Extract the [x, y] coordinate from the center of the cell holding the provided text.  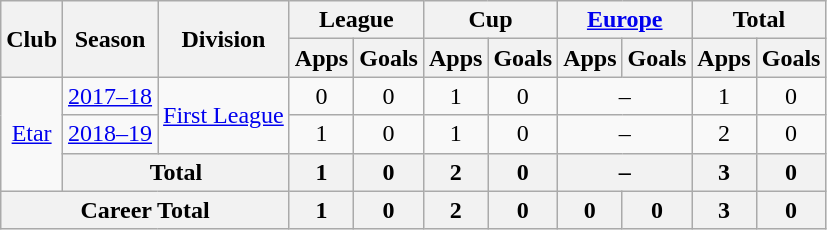
2018–19 [110, 134]
Season [110, 39]
Europe [625, 20]
Cup [490, 20]
Career Total [146, 210]
2017–18 [110, 96]
Etar [32, 134]
League [356, 20]
Club [32, 39]
First League [224, 115]
Division [224, 39]
